For the text-containing cell, return its midpoint in (X, Y) coordinate format. 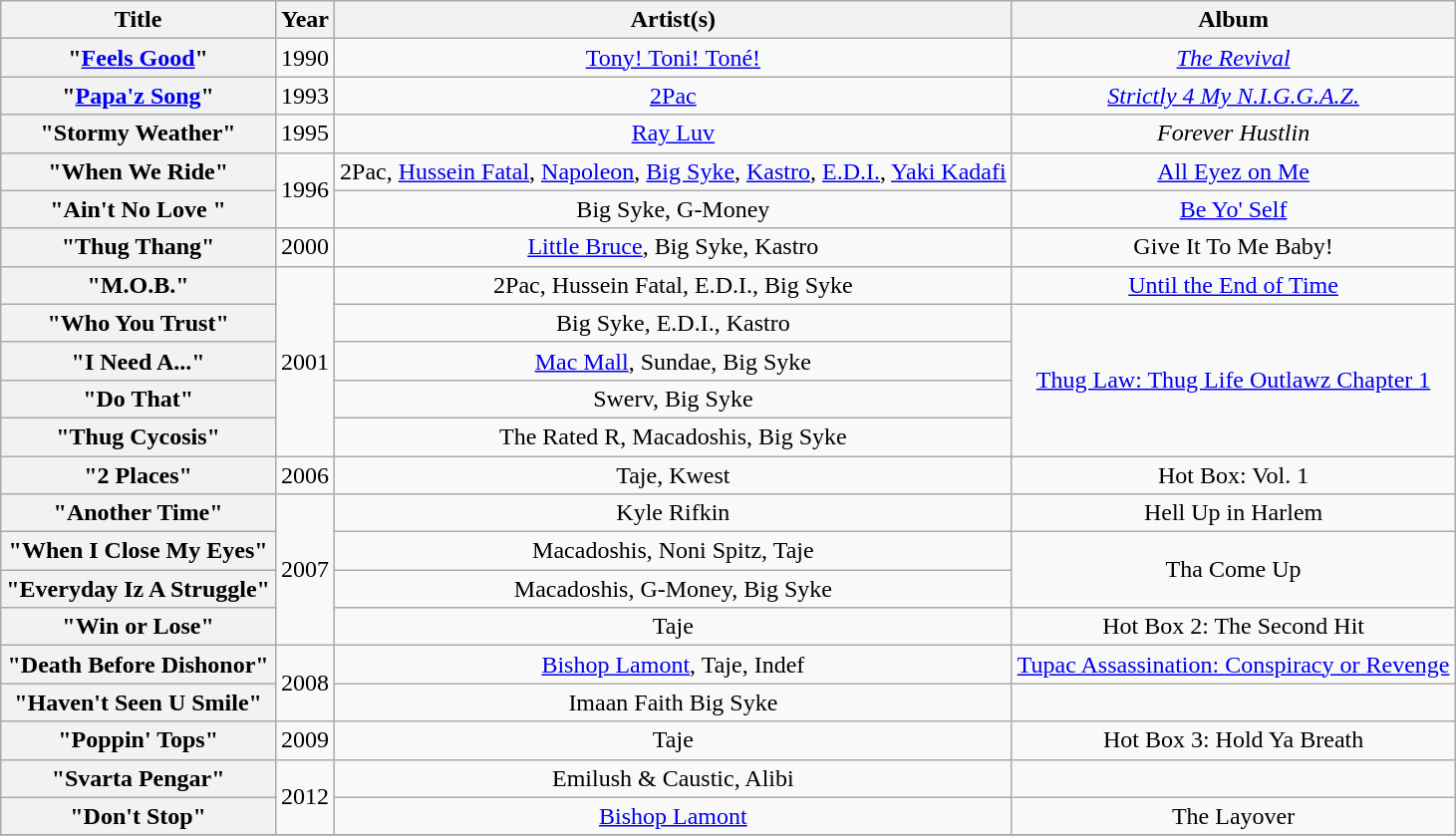
"Everyday Iz A Struggle" (139, 589)
Swerv, Big Syke (674, 399)
"Poppin' Tops" (139, 740)
Tha Come Up (1234, 570)
Forever Hustlin (1234, 134)
"Don't Stop" (139, 816)
Hot Box 2: The Second Hit (1234, 627)
"I Need A..." (139, 361)
2000 (305, 247)
"M.O.B." (139, 285)
Artist(s) (674, 20)
The Revival (1234, 58)
2007 (305, 570)
2012 (305, 797)
"When I Close My Eyes" (139, 551)
"Who You Trust" (139, 323)
All Eyez on Me (1234, 171)
2006 (305, 475)
"Feels Good" (139, 58)
2008 (305, 684)
"Stormy Weather" (139, 134)
Macadoshis, G-Money, Big Syke (674, 589)
2001 (305, 361)
"When We Ride" (139, 171)
Tupac Assassination: Conspiracy or Revenge (1234, 665)
1993 (305, 96)
Hot Box: Vol. 1 (1234, 475)
Give It To Me Baby! (1234, 247)
Big Syke, E.D.I., Kastro (674, 323)
Bishop Lamont (674, 816)
"Another Time" (139, 513)
Album (1234, 20)
2Pac (674, 96)
"Papa'z Song" (139, 96)
Taje, Kwest (674, 475)
The Layover (1234, 816)
Macadoshis, Noni Spitz, Taje (674, 551)
Hot Box 3: Hold Ya Breath (1234, 740)
Be Yo' Self (1234, 209)
"Death Before Dishonor" (139, 665)
2Pac, Hussein Fatal, E.D.I., Big Syke (674, 285)
"Haven't Seen U Smile" (139, 702)
"Thug Thang" (139, 247)
Tony! Toni! Toné! (674, 58)
"2 Places" (139, 475)
Strictly 4 My N.I.G.G.A.Z. (1234, 96)
"Svarta Pengar" (139, 778)
"Ain't No Love " (139, 209)
Title (139, 20)
Until the End of Time (1234, 285)
Mac Mall, Sundae, Big Syke (674, 361)
Emilush & Caustic, Alibi (674, 778)
"Win or Lose" (139, 627)
Bishop Lamont, Taje, Indef (674, 665)
Year (305, 20)
1996 (305, 190)
Thug Law: Thug Life Outlawz Chapter 1 (1234, 380)
"Thug Cycosis" (139, 436)
Big Syke, G-Money (674, 209)
Ray Luv (674, 134)
1995 (305, 134)
Little Bruce, Big Syke, Kastro (674, 247)
2009 (305, 740)
Imaan Faith Big Syke (674, 702)
The Rated R, Macadoshis, Big Syke (674, 436)
1990 (305, 58)
Hell Up in Harlem (1234, 513)
2Pac, Hussein Fatal, Napoleon, Big Syke, Kastro, E.D.I., Yaki Kadafi (674, 171)
"Do That" (139, 399)
Kyle Rifkin (674, 513)
